Scan for the cell matching the given text and deliver its [X, Y] coordinate at center. 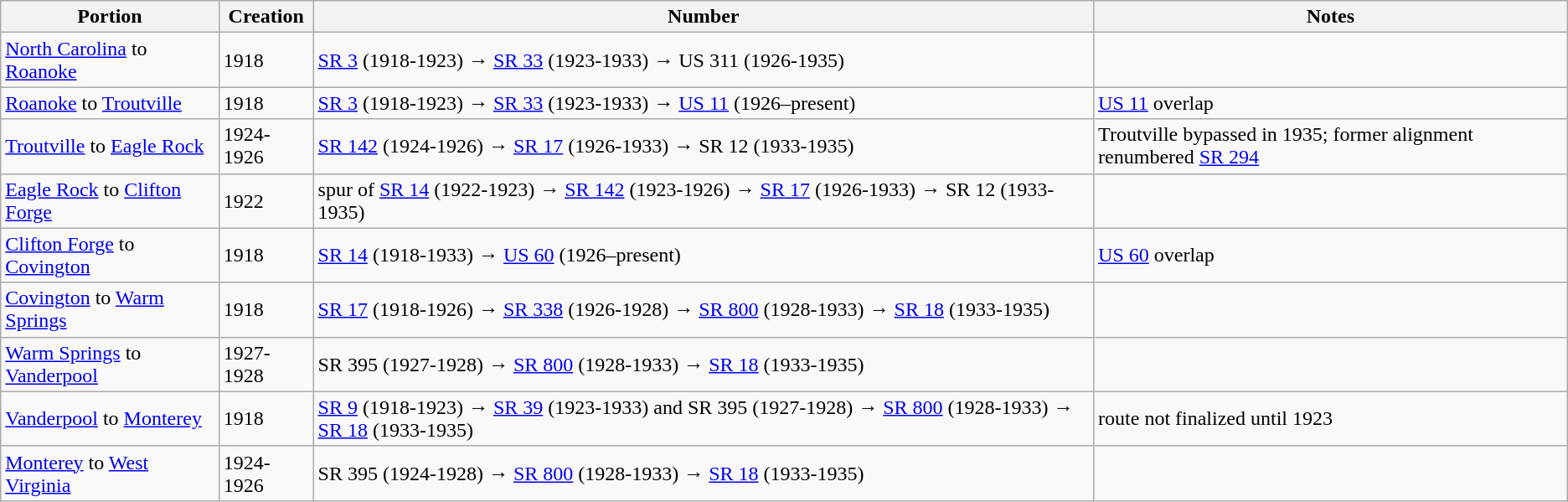
Warm Springs to Vanderpool [111, 364]
Portion [111, 17]
SR 395 (1927-1928) → SR 800 (1928-1933) → SR 18 (1933-1935) [704, 364]
Creation [266, 17]
Roanoke to Troutville [111, 103]
1927-1928 [266, 364]
SR 9 (1918-1923) → SR 39 (1923-1933) and SR 395 (1927-1928) → SR 800 (1928-1933) → SR 18 (1933-1935) [704, 419]
North Carolina to Roanoke [111, 60]
Vanderpool to Monterey [111, 419]
US 11 overlap [1331, 103]
SR 3 (1918-1923) → SR 33 (1923-1933) → US 11 (1926–present) [704, 103]
Troutville to Eagle Rock [111, 146]
Eagle Rock to Clifton Forge [111, 201]
Troutville bypassed in 1935; former alignment renumbered SR 294 [1331, 146]
Monterey to West Virginia [111, 473]
route not finalized until 1923 [1331, 419]
SR 3 (1918-1923) → SR 33 (1923-1933) → US 311 (1926-1935) [704, 60]
US 60 overlap [1331, 255]
Number [704, 17]
1922 [266, 201]
SR 17 (1918-1926) → SR 338 (1926-1928) → SR 800 (1928-1933) → SR 18 (1933-1935) [704, 310]
SR 14 (1918-1933) → US 60 (1926–present) [704, 255]
Clifton Forge to Covington [111, 255]
SR 142 (1924-1926) → SR 17 (1926-1933) → SR 12 (1933-1935) [704, 146]
SR 395 (1924-1928) → SR 800 (1928-1933) → SR 18 (1933-1935) [704, 473]
Covington to Warm Springs [111, 310]
spur of SR 14 (1922-1923) → SR 142 (1923-1926) → SR 17 (1926-1933) → SR 12 (1933-1935) [704, 201]
Notes [1331, 17]
